Search for the cell housing the specified text and yield its [X, Y] center coordinate. 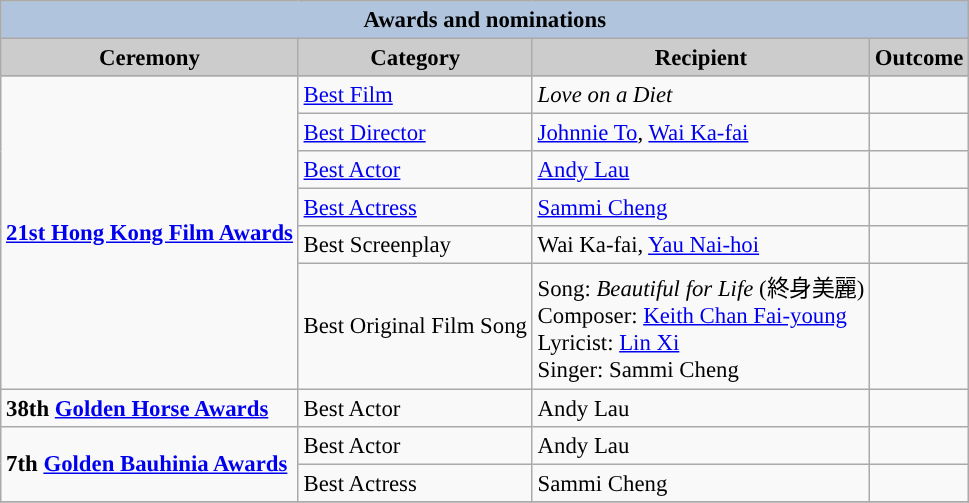
Awards and nominations [485, 20]
Outcome [920, 58]
Best Screenplay [415, 245]
21st Hong Kong Film Awards [150, 232]
Johnnie To, Wai Ka-fai [700, 133]
Category [415, 58]
Best Original Film Song [415, 326]
Love on a Diet [700, 95]
Song: Beautiful for Life (終身美麗)Composer: Keith Chan Fai-young Lyricist: Lin Xi Singer: Sammi Cheng [700, 326]
Recipient [700, 58]
Wai Ka-fai, Yau Nai-hoi [700, 245]
7th Golden Bauhinia Awards [150, 464]
Best Director [415, 133]
Ceremony [150, 58]
Best Film [415, 95]
38th Golden Horse Awards [150, 408]
